Detect which cell encompasses the target text, then output its (X, Y) center coordinate. 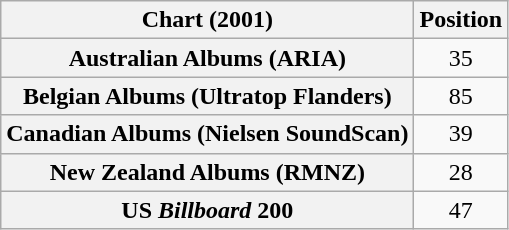
Canadian Albums (Nielsen SoundScan) (208, 134)
Position (461, 20)
New Zealand Albums (RMNZ) (208, 172)
39 (461, 134)
47 (461, 210)
Chart (2001) (208, 20)
28 (461, 172)
Australian Albums (ARIA) (208, 58)
US Billboard 200 (208, 210)
Belgian Albums (Ultratop Flanders) (208, 96)
35 (461, 58)
85 (461, 96)
